Output the (x, y) coordinate of the center of the cell containing the given text.  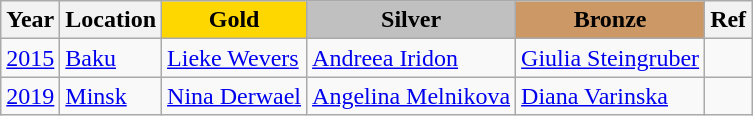
Location (111, 20)
Year (30, 20)
Bronze (610, 20)
Angelina Melnikova (412, 96)
Diana Varinska (610, 96)
2019 (30, 96)
Andreea Iridon (412, 58)
Lieke Wevers (234, 58)
Minsk (111, 96)
Nina Derwael (234, 96)
2015 (30, 58)
Gold (234, 20)
Silver (412, 20)
Giulia Steingruber (610, 58)
Baku (111, 58)
Ref (728, 20)
